Locate the cell with the specified text and output its (x, y) center coordinate. 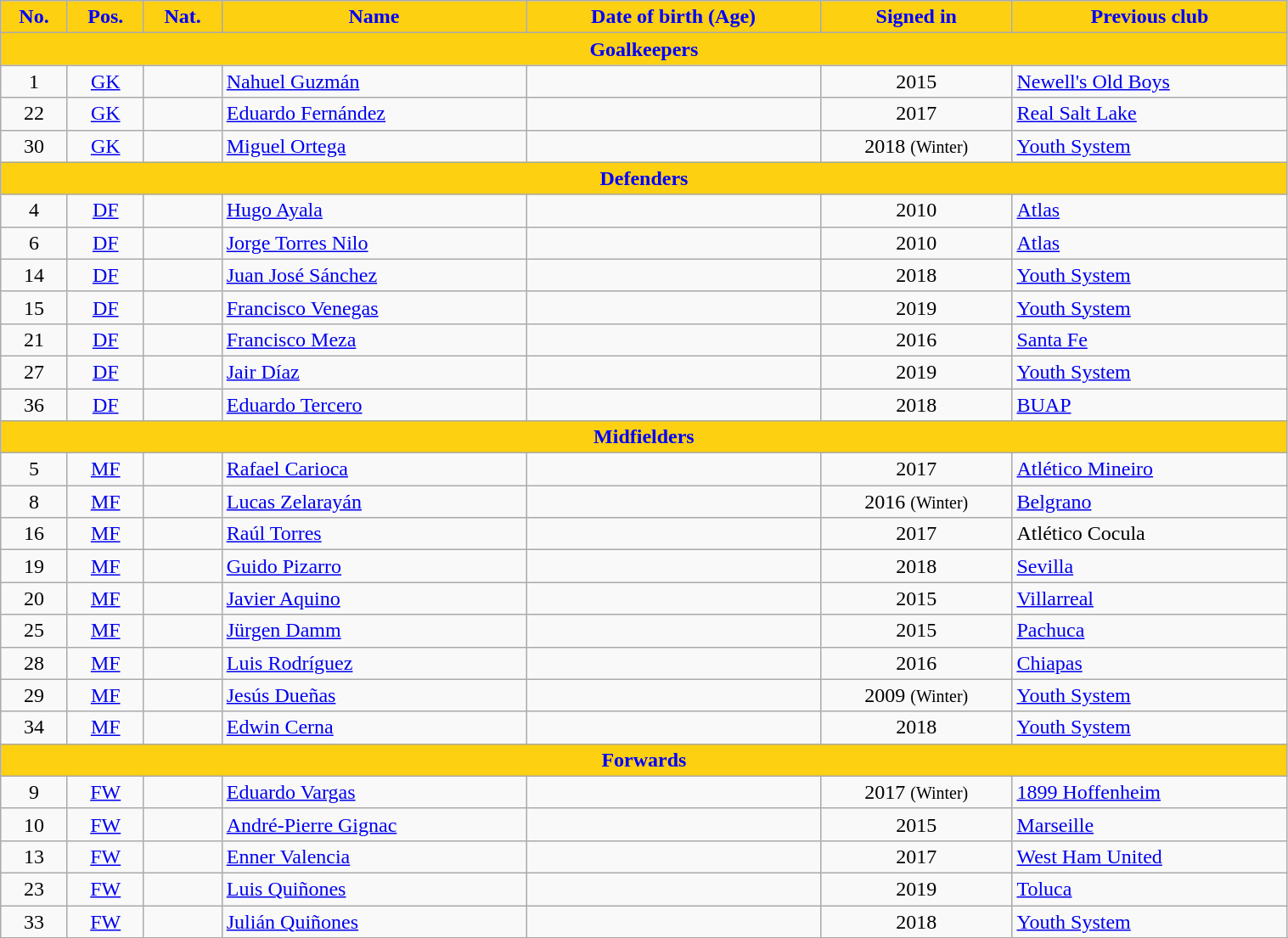
Jair Díaz (374, 372)
9 (34, 792)
Marseille (1150, 824)
Eduardo Fernández (374, 114)
2017 (Winter) (917, 792)
Hugo Ayala (374, 211)
2018 (Winter) (917, 146)
Miguel Ortega (374, 146)
Signed in (917, 17)
29 (34, 695)
Edwin Cerna (374, 727)
27 (34, 372)
23 (34, 889)
André-Pierre Gignac (374, 824)
Jürgen Damm (374, 631)
33 (34, 921)
Chiapas (1150, 663)
34 (34, 727)
Atlético Mineiro (1150, 469)
19 (34, 566)
Toluca (1150, 889)
Defenders (644, 178)
13 (34, 857)
Javier Aquino (374, 598)
Francisco Venegas (374, 307)
1899 Hoffenheim (1150, 792)
Atlético Cocula (1150, 534)
Newell's Old Boys (1150, 81)
Jesús Dueñas (374, 695)
Guido Pizarro (374, 566)
Goalkeepers (644, 49)
Julián Quiñones (374, 921)
Rafael Carioca (374, 469)
Name (374, 17)
BUAP (1150, 405)
Lucas Zelarayán (374, 502)
28 (34, 663)
10 (34, 824)
22 (34, 114)
Luis Quiñones (374, 889)
Eduardo Vargas (374, 792)
Jorge Torres Nilo (374, 243)
Nahuel Guzmán (374, 81)
Belgrano (1150, 502)
6 (34, 243)
4 (34, 211)
No. (34, 17)
Juan José Sánchez (374, 275)
Forwards (644, 760)
Francisco Meza (374, 340)
2016 (Winter) (917, 502)
Date of birth (Age) (674, 17)
Sevilla (1150, 566)
5 (34, 469)
20 (34, 598)
30 (34, 146)
Villarreal (1150, 598)
Pachuca (1150, 631)
Previous club (1150, 17)
36 (34, 405)
21 (34, 340)
8 (34, 502)
Enner Valencia (374, 857)
West Ham United (1150, 857)
Eduardo Tercero (374, 405)
Luis Rodríguez (374, 663)
Pos. (105, 17)
Real Salt Lake (1150, 114)
1 (34, 81)
2009 (Winter) (917, 695)
Nat. (183, 17)
Midfielders (644, 437)
Santa Fe (1150, 340)
14 (34, 275)
25 (34, 631)
Raúl Torres (374, 534)
15 (34, 307)
16 (34, 534)
